Return the (X, Y) coordinate for the center point of the cell that contains the specified text.  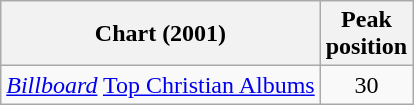
Billboard Top Christian Albums (160, 85)
30 (366, 85)
Peakposition (366, 34)
Chart (2001) (160, 34)
